Scan for the cell matching the given text and deliver its (X, Y) coordinate at center. 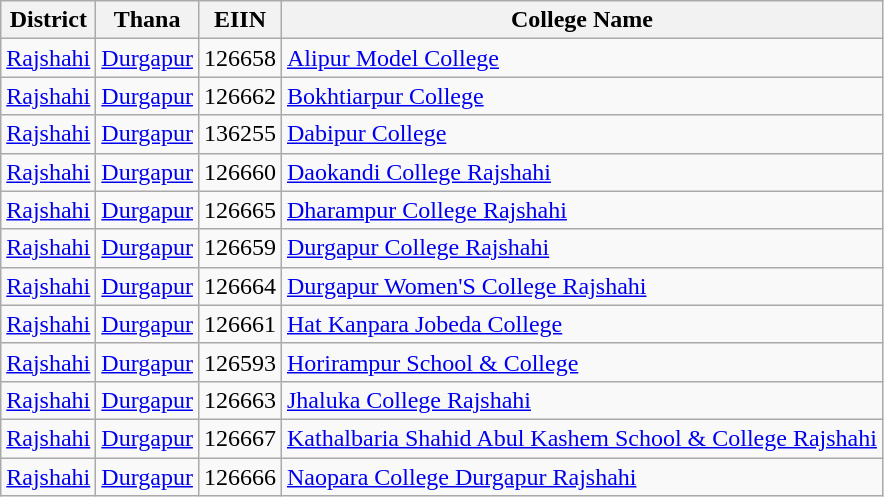
Horirampur School & College (582, 362)
Bokhtiarpur College (582, 96)
Thana (148, 20)
Alipur Model College (582, 58)
126660 (240, 172)
Naopara College Durgapur Rajshahi (582, 477)
126666 (240, 477)
EIIN (240, 20)
126662 (240, 96)
126661 (240, 324)
126667 (240, 438)
126664 (240, 286)
Dharampur College Rajshahi (582, 210)
College Name (582, 20)
Hat Kanpara Jobeda College (582, 324)
136255 (240, 134)
Dabipur College (582, 134)
126658 (240, 58)
District (48, 20)
126659 (240, 248)
Jhaluka College Rajshahi (582, 400)
Durgapur College Rajshahi (582, 248)
Daokandi College Rajshahi (582, 172)
Kathalbaria Shahid Abul Kashem School & College Rajshahi (582, 438)
Durgapur Women'S College Rajshahi (582, 286)
126665 (240, 210)
126593 (240, 362)
126663 (240, 400)
